Provide the [x, y] coordinate of the cell's center where the given text is located.  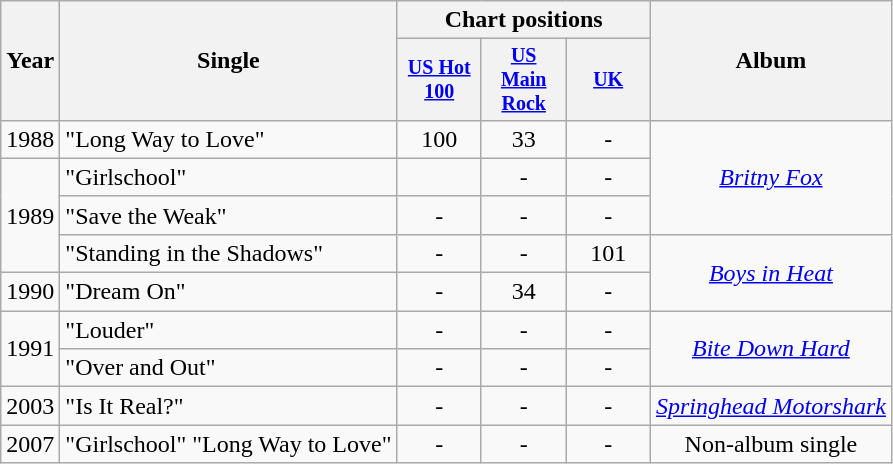
100 [439, 139]
2003 [30, 406]
Single [228, 61]
"Is It Real?" [228, 406]
1990 [30, 292]
"Over and Out" [228, 368]
"Dream On" [228, 292]
"Girlschool" [228, 177]
Non-album single [770, 444]
Album [770, 61]
"Long Way to Love" [228, 139]
1989 [30, 215]
Chart positions [524, 20]
Britny Fox [770, 177]
Boys in Heat [770, 272]
1991 [30, 349]
Bite Down Hard [770, 349]
UK [608, 80]
"Save the Weak" [228, 215]
US Main Rock [523, 80]
101 [608, 253]
US Hot 100 [439, 80]
"Louder" [228, 330]
34 [523, 292]
Springhead Motorshark [770, 406]
2007 [30, 444]
"Girlschool" "Long Way to Love" [228, 444]
Year [30, 61]
33 [523, 139]
"Standing in the Shadows" [228, 253]
1988 [30, 139]
